Locate the cell with the specified text and output its (X, Y) center coordinate. 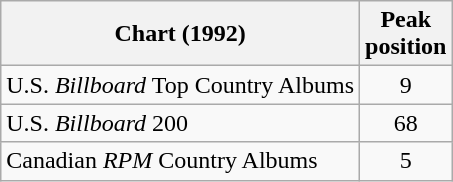
68 (406, 123)
9 (406, 85)
5 (406, 161)
Canadian RPM Country Albums (180, 161)
U.S. Billboard Top Country Albums (180, 85)
U.S. Billboard 200 (180, 123)
Peakposition (406, 34)
Chart (1992) (180, 34)
